Return (X, Y) of the center of cell containing provided text 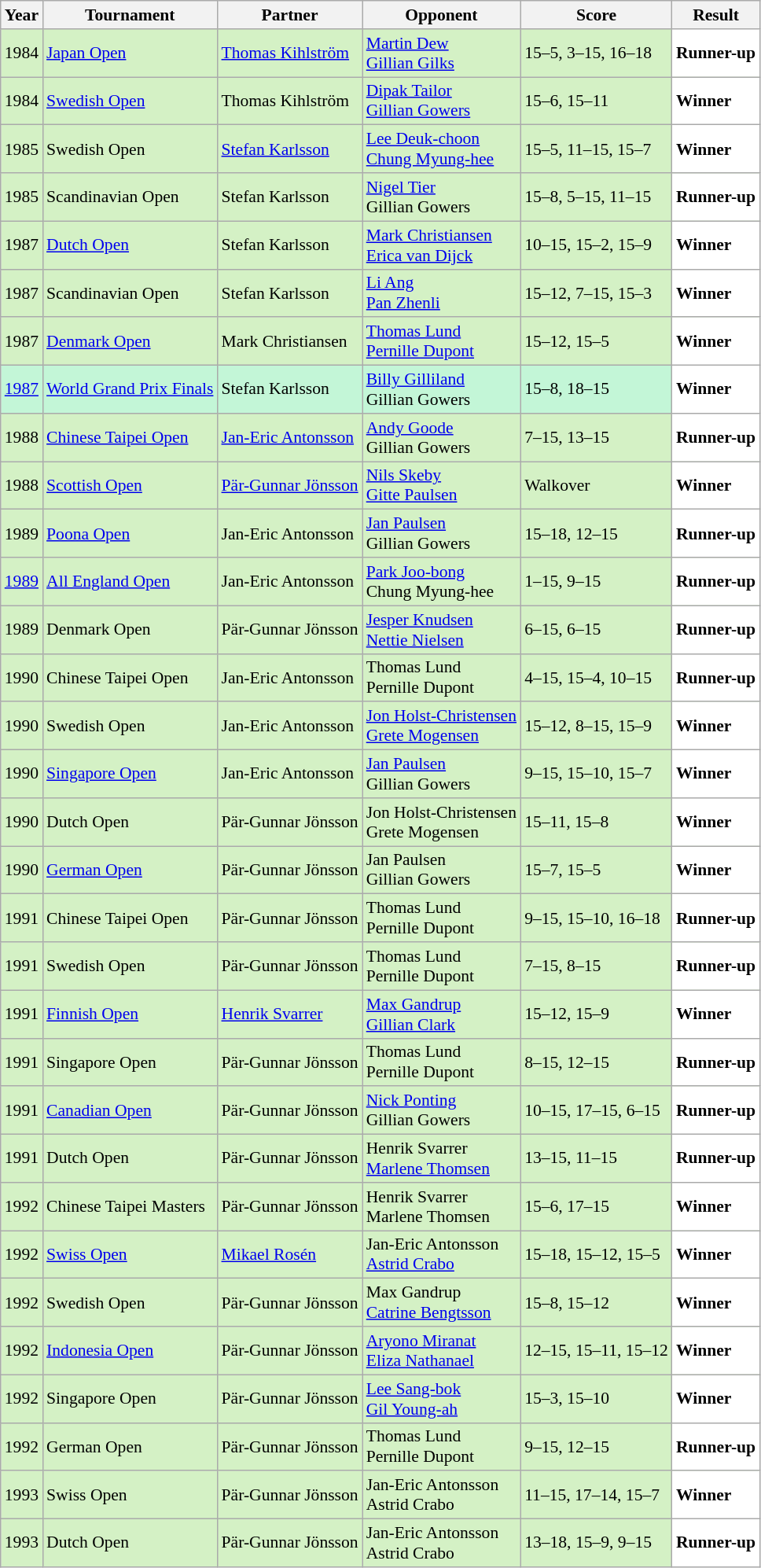
Finnish Open (130, 1014)
Nick Ponting Gillian Gowers (442, 1110)
Opponent (442, 15)
15–18, 15–12, 15–5 (596, 1255)
15–12, 8–15, 15–9 (596, 727)
Henrik Svarrer (289, 1014)
Poona Open (130, 533)
Result (715, 15)
6–15, 6–15 (596, 629)
Nils Skeby Gitte Paulsen (442, 486)
Chinese Taipei Masters (130, 1206)
15–11, 15–8 (596, 823)
All England Open (130, 582)
4–15, 15–4, 10–15 (596, 678)
Mark Christiansen Erica van Dijck (442, 245)
Max Gandrup Catrine Bengtsson (442, 1302)
Lee Deuk-choon Chung Myung-hee (442, 149)
Dipak Tailor Gillian Gowers (442, 101)
Partner (289, 15)
13–18, 15–9, 9–15 (596, 1543)
Japan Open (130, 53)
Martin Dew Gillian Gilks (442, 53)
Canadian Open (130, 1110)
10–15, 15–2, 15–9 (596, 245)
Year (22, 15)
12–15, 15–11, 15–12 (596, 1351)
11–15, 17–14, 15–7 (596, 1496)
15–5, 11–15, 15–7 (596, 149)
15–5, 3–15, 16–18 (596, 53)
Park Joo-bong Chung Myung-hee (442, 582)
Mikael Rosén (289, 1255)
Li Ang Pan Zhenli (442, 293)
9–15, 15–10, 16–18 (596, 918)
15–18, 12–15 (596, 533)
15–12, 7–15, 15–3 (596, 293)
Score (596, 15)
15–8, 18–15 (596, 390)
1–15, 9–15 (596, 582)
Nigel Tier Gillian Gowers (442, 197)
15–12, 15–5 (596, 341)
15–3, 15–10 (596, 1398)
15–6, 15–11 (596, 101)
World Grand Prix Finals (130, 390)
7–15, 8–15 (596, 966)
9–15, 15–10, 15–7 (596, 774)
15–8, 15–12 (596, 1302)
10–15, 17–15, 6–15 (596, 1110)
Tournament (130, 15)
Andy Goode Gillian Gowers (442, 437)
Lee Sang-bok Gil Young-ah (442, 1398)
9–15, 12–15 (596, 1447)
8–15, 12–15 (596, 1062)
Max Gandrup Gillian Clark (442, 1014)
Scottish Open (130, 486)
15–8, 5–15, 11–15 (596, 197)
15–7, 15–5 (596, 870)
Walkover (596, 486)
Aryono Miranat Eliza Nathanael (442, 1351)
7–15, 13–15 (596, 437)
15–6, 17–15 (596, 1206)
Indonesia Open (130, 1351)
15–12, 15–9 (596, 1014)
13–15, 11–15 (596, 1159)
Billy Gilliland Gillian Gowers (442, 390)
Jesper Knudsen Nettie Nielsen (442, 629)
Mark Christiansen (289, 341)
